Output the [x, y] coordinate of the center of the cell containing the given text.  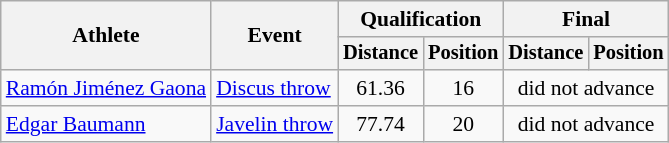
Qualification [420, 19]
Final [586, 19]
61.36 [380, 88]
Event [274, 36]
16 [463, 88]
Discus throw [274, 88]
Athlete [106, 36]
77.74 [380, 124]
Javelin throw [274, 124]
20 [463, 124]
Edgar Baumann [106, 124]
Ramón Jiménez Gaona [106, 88]
